Scan for the cell matching the given text and deliver its [X, Y] coordinate at center. 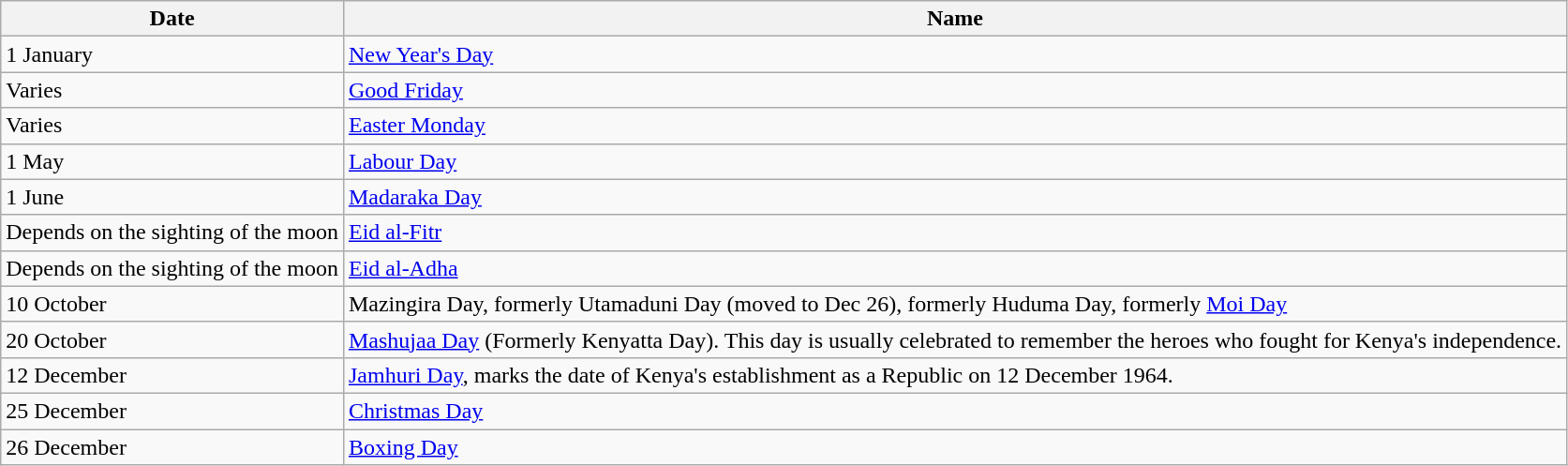
25 December [172, 411]
Mazingira Day, formerly Utamaduni Day (moved to Dec 26), formerly Huduma Day, formerly Moi Day [954, 304]
Eid al-Adha [954, 268]
Eid al-Fitr [954, 233]
20 October [172, 339]
26 December [172, 447]
1 May [172, 161]
10 October [172, 304]
Mashujaa Day (Formerly Kenyatta Day). This day is usually celebrated to remember the heroes who fought for Kenya's independence. [954, 339]
Good Friday [954, 90]
Date [172, 19]
New Year's Day [954, 54]
Jamhuri Day, marks the date of Kenya's establishment as a Republic on 12 December 1964. [954, 375]
Boxing Day [954, 447]
12 December [172, 375]
Name [954, 19]
1 June [172, 197]
Madaraka Day [954, 197]
1 January [172, 54]
Easter Monday [954, 126]
Labour Day [954, 161]
Christmas Day [954, 411]
